Search for the cell housing the specified text and yield its (x, y) center coordinate. 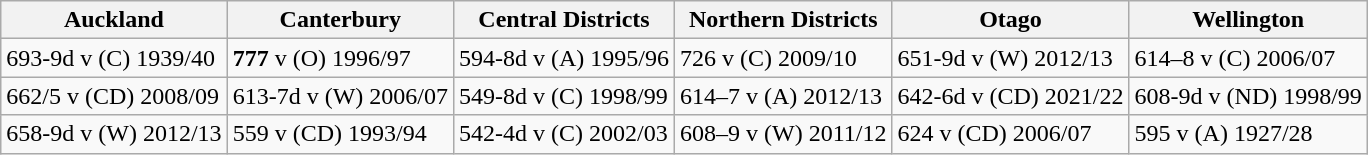
624 v (CD) 2006/07 (1010, 134)
642-6d v (CD) 2021/22 (1010, 96)
559 v (CD) 1993/94 (340, 134)
662/5 v (CD) 2008/09 (114, 96)
614–7 v (A) 2012/13 (784, 96)
594-8d v (A) 1995/96 (564, 58)
613-7d v (W) 2006/07 (340, 96)
Northern Districts (784, 20)
Wellington (1248, 20)
595 v (A) 1927/28 (1248, 134)
726 v (C) 2009/10 (784, 58)
608-9d v (ND) 1998/99 (1248, 96)
651-9d v (W) 2012/13 (1010, 58)
614–8 v (C) 2006/07 (1248, 58)
693-9d v (C) 1939/40 (114, 58)
Canterbury (340, 20)
Central Districts (564, 20)
549-8d v (C) 1998/99 (564, 96)
Otago (1010, 20)
542-4d v (C) 2002/03 (564, 134)
658-9d v (W) 2012/13 (114, 134)
608–9 v (W) 2011/12 (784, 134)
777 v (O) 1996/97 (340, 58)
Auckland (114, 20)
